Identify which cell holds the provided text, then report its [x, y] central coordinate. 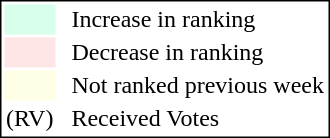
Decrease in ranking [198, 53]
Increase in ranking [198, 19]
Received Votes [198, 119]
Not ranked previous week [198, 85]
(RV) [29, 119]
